For the text-containing cell, return its midpoint in (X, Y) coordinate format. 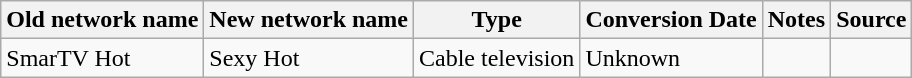
Cable television (497, 58)
SmarTV Hot (102, 58)
Notes (796, 20)
Unknown (671, 58)
Source (872, 20)
Old network name (102, 20)
Conversion Date (671, 20)
Type (497, 20)
Sexy Hot (309, 58)
New network name (309, 20)
